Capture the cell that displays the provided text and extract its [x, y] central coordinate. 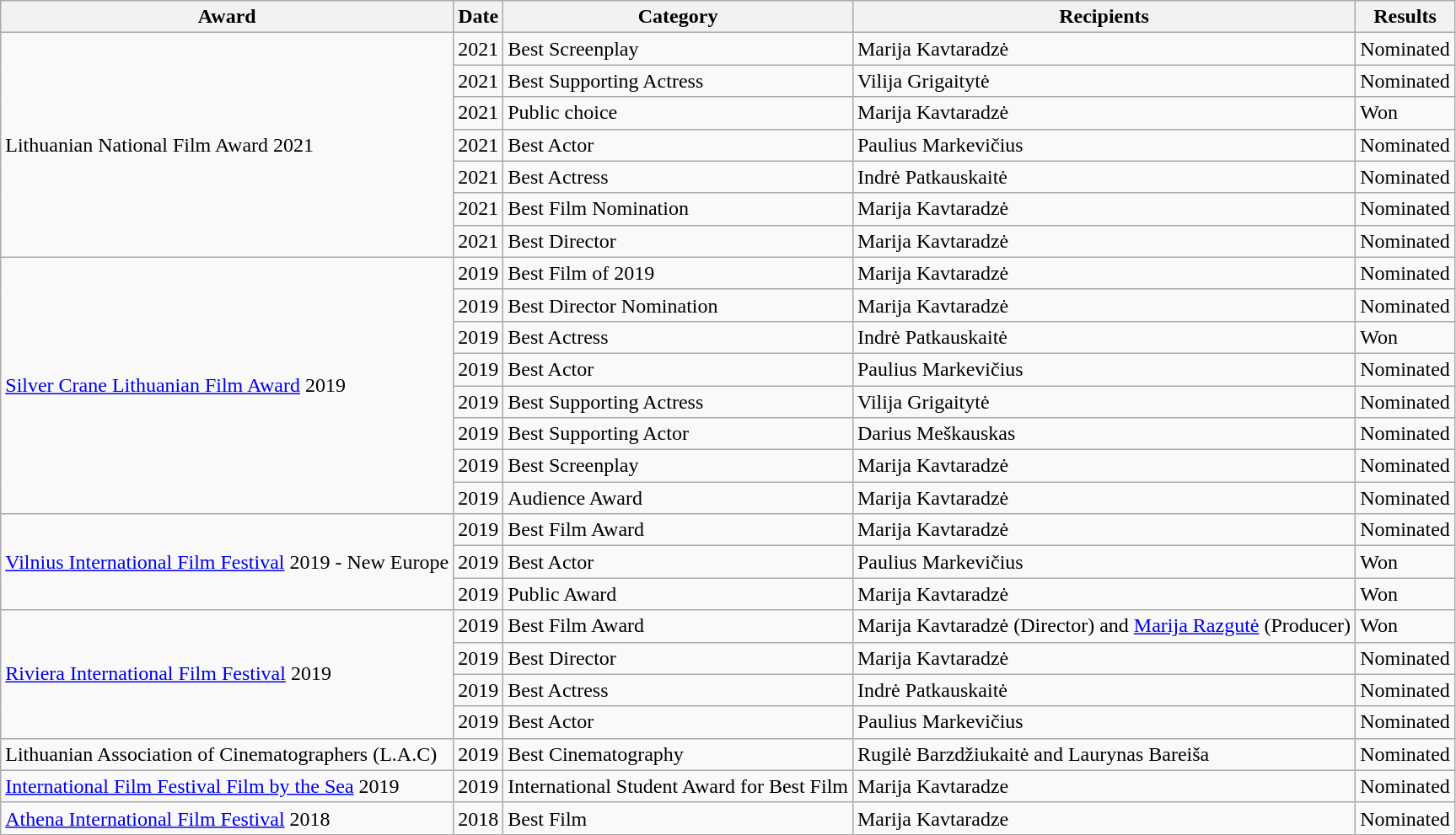
Rugilė Barzdžiukaitė and Laurynas Bareiša [1104, 754]
2018 [479, 818]
International Student Award for Best Film [678, 786]
Vilnius International Film Festival 2019 - New Europe [228, 562]
Best Film [678, 818]
Best Supporting Actor [678, 434]
Best Film Nomination [678, 209]
Public choice [678, 113]
Best Film of 2019 [678, 273]
Recipients [1104, 17]
Award [228, 17]
Best Cinematography [678, 754]
Lithuanian Association of Cinematographers (L.A.C) [228, 754]
Athena International Film Festival 2018 [228, 818]
Lithuanian National Film Award 2021 [228, 145]
Results [1405, 17]
Date [479, 17]
Category [678, 17]
Darius Meškauskas [1104, 434]
Silver Crane Lithuanian Film Award 2019 [228, 385]
Marija Kavtaradzė (Director) and Marija Razgutė (Producer) [1104, 626]
Audience Award [678, 498]
Best Director Nomination [678, 305]
International Film Festival Film by the Sea 2019 [228, 786]
Public Award [678, 594]
Riviera International Film Festival 2019 [228, 674]
